From the cell containing the given text, extract its center point as [x, y] coordinate. 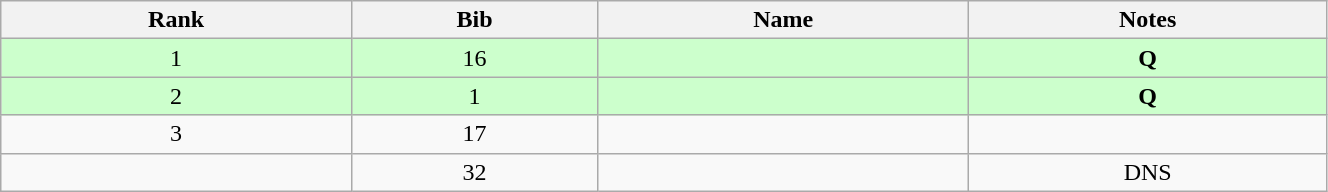
DNS [1148, 172]
2 [176, 96]
Bib [474, 20]
3 [176, 134]
17 [474, 134]
Notes [1148, 20]
Rank [176, 20]
16 [474, 58]
Name [784, 20]
32 [474, 172]
